Return the [x, y] coordinate for the center point of the cell that contains the specified text.  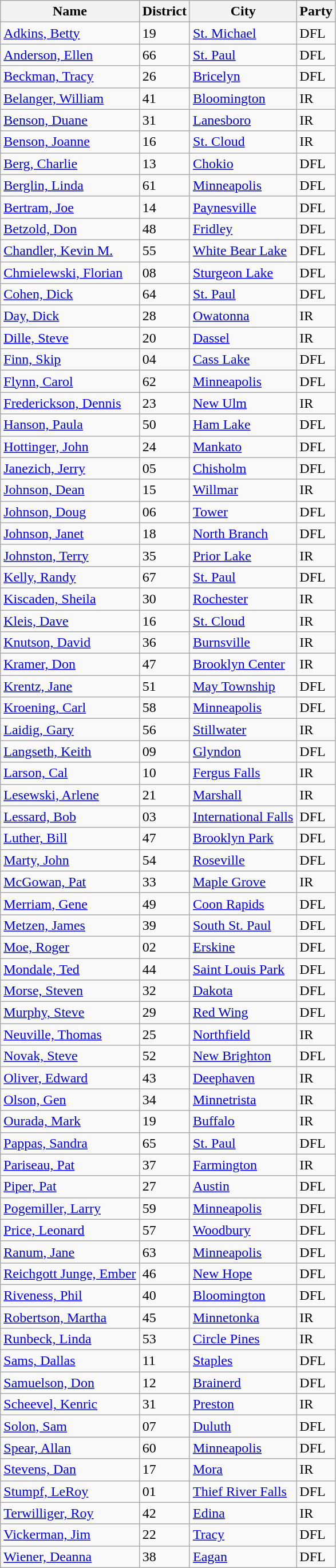
Langseth, Keith [70, 751]
Johnson, Janet [70, 534]
New Ulm [243, 403]
Hottinger, John [70, 447]
Red Wing [243, 1013]
Laidig, Gary [70, 730]
McGowan, Pat [70, 882]
Spear, Allan [70, 1448]
14 [164, 207]
44 [164, 969]
Wiener, Deanna [70, 1557]
St. Michael [243, 33]
Johnson, Doug [70, 512]
65 [164, 1143]
Preston [243, 1404]
Morse, Steven [70, 991]
26 [164, 77]
Cohen, Dick [70, 295]
Hanson, Paula [70, 425]
Betzold, Don [70, 229]
48 [164, 229]
Saint Louis Park [243, 969]
Minnetonka [243, 1317]
Stevens, Dan [70, 1470]
Murphy, Steve [70, 1013]
Janezich, Jerry [70, 468]
46 [164, 1273]
Austin [243, 1187]
Farmington [243, 1165]
Brooklyn Park [243, 838]
Mora [243, 1470]
Merriam, Gene [70, 904]
Marshall [243, 795]
Anderson, Ellen [70, 55]
Adkins, Betty [70, 33]
11 [164, 1361]
Fergus Falls [243, 773]
Kelly, Randy [70, 577]
64 [164, 295]
45 [164, 1317]
54 [164, 860]
Pariseau, Pat [70, 1165]
49 [164, 904]
Ham Lake [243, 425]
Oliver, Edward [70, 1078]
01 [164, 1491]
Glyndon [243, 751]
20 [164, 338]
Johnson, Dean [70, 490]
Lanesboro [243, 120]
50 [164, 425]
Moe, Roger [70, 947]
40 [164, 1295]
06 [164, 512]
Metzen, James [70, 925]
Name [70, 11]
Robertson, Martha [70, 1317]
Pogemiller, Larry [70, 1208]
Krentz, Jane [70, 686]
North Branch [243, 534]
Bricelyn [243, 77]
04 [164, 360]
Willmar [243, 490]
63 [164, 1252]
Circle Pines [243, 1339]
Northfield [243, 1034]
Owatonna [243, 316]
Erskine [243, 947]
Dakota [243, 991]
08 [164, 273]
Chokio [243, 164]
03 [164, 817]
Neuville, Thomas [70, 1034]
33 [164, 882]
05 [164, 468]
25 [164, 1034]
02 [164, 947]
13 [164, 164]
Sams, Dallas [70, 1361]
Vickerman, Jim [70, 1535]
43 [164, 1078]
35 [164, 555]
Tower [243, 512]
Brooklyn Center [243, 664]
Mondale, Ted [70, 969]
Kiscaden, Sheila [70, 599]
City [243, 11]
42 [164, 1513]
Belanger, William [70, 98]
Luther, Bill [70, 838]
White Bear Lake [243, 250]
30 [164, 599]
Dille, Steve [70, 338]
New Brighton [243, 1056]
Woodbury [243, 1230]
10 [164, 773]
28 [164, 316]
Scheevel, Kenric [70, 1404]
Deephaven [243, 1078]
Edina [243, 1513]
Finn, Skip [70, 360]
Duluth [243, 1426]
36 [164, 643]
Paynesville [243, 207]
66 [164, 55]
Runbeck, Linda [70, 1339]
International Falls [243, 817]
South St. Paul [243, 925]
Lesewski, Arlene [70, 795]
Terwilliger, Roy [70, 1513]
38 [164, 1557]
Chisholm [243, 468]
Berg, Charlie [70, 164]
Burnsville [243, 643]
Reichgott Junge, Ember [70, 1273]
Benson, Duane [70, 120]
Price, Leonard [70, 1230]
32 [164, 991]
Sturgeon Lake [243, 273]
Beckman, Tracy [70, 77]
Kramer, Don [70, 664]
61 [164, 185]
37 [164, 1165]
Novak, Steve [70, 1056]
Dassel [243, 338]
Mankato [243, 447]
62 [164, 381]
Kroening, Carl [70, 708]
Knutson, David [70, 643]
18 [164, 534]
56 [164, 730]
51 [164, 686]
67 [164, 577]
Day, Dick [70, 316]
34 [164, 1100]
59 [164, 1208]
Chmielewski, Florian [70, 273]
Brainerd [243, 1383]
Berglin, Linda [70, 185]
Chandler, Kevin M. [70, 250]
May Township [243, 686]
24 [164, 447]
Olson, Gen [70, 1100]
27 [164, 1187]
Pappas, Sandra [70, 1143]
29 [164, 1013]
07 [164, 1426]
52 [164, 1056]
Piper, Pat [70, 1187]
Ranum, Jane [70, 1252]
Buffalo [243, 1121]
Samuelson, Don [70, 1383]
Rochester [243, 599]
09 [164, 751]
41 [164, 98]
Benson, Joanne [70, 142]
39 [164, 925]
Frederickson, Dennis [70, 403]
District [164, 11]
Johnston, Terry [70, 555]
Bertram, Joe [70, 207]
Staples [243, 1361]
Lessard, Bob [70, 817]
15 [164, 490]
60 [164, 1448]
Coon Rapids [243, 904]
Solon, Sam [70, 1426]
Marty, John [70, 860]
New Hope [243, 1273]
Maple Grove [243, 882]
Larson, Cal [70, 773]
23 [164, 403]
21 [164, 795]
Flynn, Carol [70, 381]
Thief River Falls [243, 1491]
Roseville [243, 860]
Cass Lake [243, 360]
Ourada, Mark [70, 1121]
57 [164, 1230]
17 [164, 1470]
22 [164, 1535]
Stumpf, LeRoy [70, 1491]
58 [164, 708]
53 [164, 1339]
12 [164, 1383]
Kleis, Dave [70, 620]
Party [316, 11]
Prior Lake [243, 555]
Minnetrista [243, 1100]
Riveness, Phil [70, 1295]
55 [164, 250]
Fridley [243, 229]
Tracy [243, 1535]
Stillwater [243, 730]
Eagan [243, 1557]
